For the text-containing cell, return its midpoint in (x, y) coordinate format. 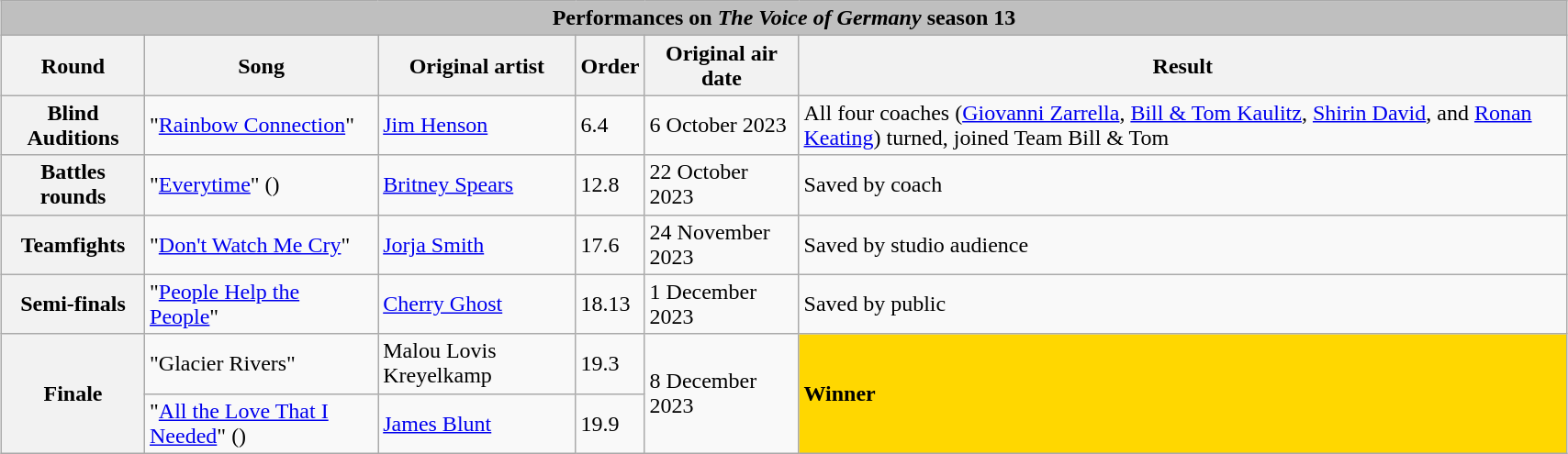
"People Help the People" (262, 305)
Result (1182, 66)
12.8 (610, 185)
Saved by studio audience (1182, 244)
Teamfights (73, 244)
"All the Love That I Needed" () (262, 424)
Finale (73, 393)
Britney Spears (477, 185)
6.4 (610, 125)
Order (610, 66)
James Blunt (477, 424)
Blind Auditions (73, 125)
Semi-finals (73, 305)
Jim Henson (477, 125)
22 October 2023 (722, 185)
Song (262, 66)
Winner (1182, 393)
"Don't Watch Me Cry" (262, 244)
"Glacier Rivers" (262, 363)
Saved by coach (1182, 185)
24 November 2023 (722, 244)
Original artist (477, 66)
Battles rounds (73, 185)
Malou Lovis Kreyelkamp (477, 363)
Round (73, 66)
Jorja Smith (477, 244)
19.3 (610, 363)
18.13 (610, 305)
Original air date (722, 66)
Performances on The Voice of Germany season 13 (784, 18)
6 October 2023 (722, 125)
Cherry Ghost (477, 305)
Saved by public (1182, 305)
17.6 (610, 244)
All four coaches (Giovanni Zarrella, Bill & Tom Kaulitz, Shirin David, and Ronan Keating) turned, joined Team Bill & Tom (1182, 125)
1 December 2023 (722, 305)
"Rainbow Connection" (262, 125)
19.9 (610, 424)
"Everytime" () (262, 185)
8 December 2023 (722, 393)
